Determine the [x, y] coordinate at the center of the cell enclosing the given text.  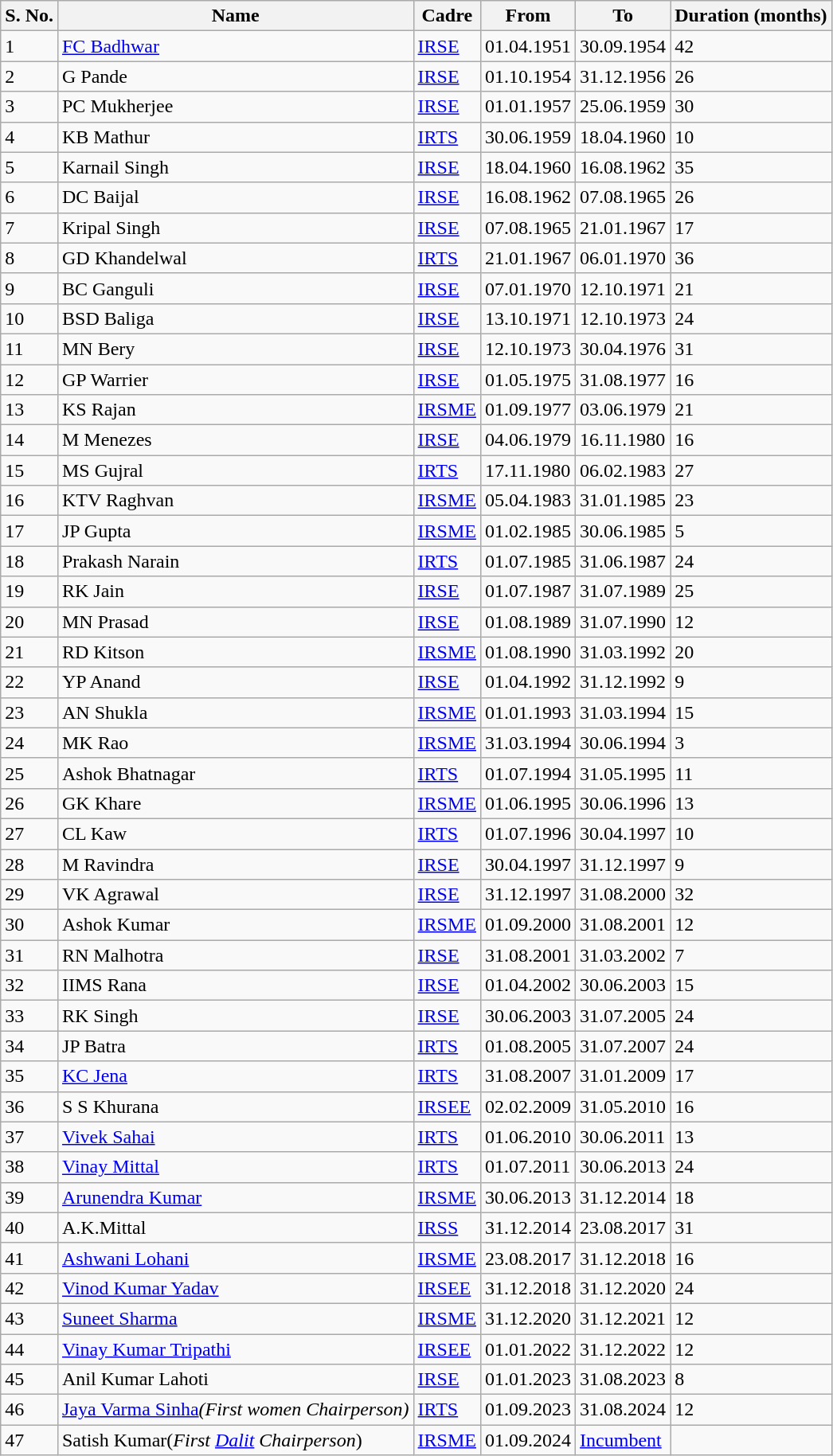
30.04.1976 [623, 349]
1 [29, 46]
31.08.2023 [623, 1380]
43 [29, 1318]
01.05.1975 [527, 380]
34 [29, 1046]
KTV Raghvan [236, 501]
06.02.1983 [623, 470]
14 [29, 440]
S. No. [29, 16]
31.12.1992 [623, 682]
38 [29, 1167]
Anil Kumar Lahoti [236, 1380]
01.04.1951 [527, 46]
01.09.2023 [527, 1410]
31.12.2021 [623, 1318]
A.K.Mittal [236, 1228]
BSD Baliga [236, 318]
01.07.1987 [527, 591]
01.10.1954 [527, 76]
30.06.1994 [623, 743]
KC Jena [236, 1076]
CL Kaw [236, 833]
06.01.1970 [623, 258]
YP Anand [236, 682]
Ashwani Lohani [236, 1258]
Vinay Mittal [236, 1167]
31.08.2000 [623, 895]
01.09.2000 [527, 925]
19 [29, 591]
37 [29, 1137]
2 [29, 76]
Prakash Narain [236, 561]
31.05.1995 [623, 773]
FC Badhwar [236, 46]
30.06.1985 [623, 531]
01.01.1957 [527, 107]
Vivek Sahai [236, 1137]
47 [29, 1440]
Satish Kumar(First Dalit Chairperson) [236, 1440]
MN Bery [236, 349]
GD Khandelwal [236, 258]
31.12.1956 [623, 76]
31.03.1992 [623, 652]
Ashok Bhatnagar [236, 773]
From [527, 16]
30.06.2011 [623, 1137]
JP Batra [236, 1046]
01.06.2010 [527, 1137]
29 [29, 895]
01.08.1989 [527, 622]
05.04.1983 [527, 501]
DC Baijal [236, 197]
31.01.1985 [623, 501]
33 [29, 1016]
Ashok Kumar [236, 925]
31.08.1977 [623, 380]
31.03.2002 [623, 955]
44 [29, 1349]
01.09.1977 [527, 410]
40 [29, 1228]
MN Prasad [236, 622]
31.12.2022 [623, 1349]
01.07.1996 [527, 833]
RD Kitson [236, 652]
31.07.1990 [623, 622]
BC Ganguli [236, 288]
Vinay Kumar Tripathi [236, 1349]
31.07.2007 [623, 1046]
01.01.2023 [527, 1380]
30.06.1996 [623, 803]
Kripal Singh [236, 228]
45 [29, 1380]
12.10.1971 [623, 288]
01.02.1985 [527, 531]
To [623, 16]
GP Warrier [236, 380]
01.07.1994 [527, 773]
RK Jain [236, 591]
02.02.2009 [527, 1107]
39 [29, 1197]
M Menezes [236, 440]
GK Khare [236, 803]
41 [29, 1258]
31.05.2010 [623, 1107]
G Pande [236, 76]
16.11.1980 [623, 440]
17.11.1980 [527, 470]
Jaya Varma Sinha(First women Chairperson) [236, 1410]
MK Rao [236, 743]
Suneet Sharma [236, 1318]
01.07.1985 [527, 561]
AN Shukla [236, 712]
01.07.2011 [527, 1167]
01.01.1993 [527, 712]
25.06.1959 [623, 107]
13.10.1971 [527, 318]
30.06.1959 [527, 137]
Name [236, 16]
S S Khurana [236, 1107]
Vinod Kumar Yadav [236, 1288]
31.07.2005 [623, 1016]
31.08.2007 [527, 1076]
01.08.2005 [527, 1046]
Duration (months) [751, 16]
01.09.2024 [527, 1440]
01.08.1990 [527, 652]
4 [29, 137]
RN Malhotra [236, 955]
46 [29, 1410]
01.04.2002 [527, 986]
M Ravindra [236, 864]
28 [29, 864]
MS Gujral [236, 470]
04.06.1979 [527, 440]
03.06.1979 [623, 410]
Incumbent [623, 1440]
Arunendra Kumar [236, 1197]
PC Mukherjee [236, 107]
JP Gupta [236, 531]
31.08.2024 [623, 1410]
01.01.2022 [527, 1349]
30.09.1954 [623, 46]
01.06.1995 [527, 803]
01.04.1992 [527, 682]
RK Singh [236, 1016]
VK Agrawal [236, 895]
Cadre [447, 16]
07.01.1970 [527, 288]
Karnail Singh [236, 167]
6 [29, 197]
31.06.1987 [623, 561]
22 [29, 682]
KS Rajan [236, 410]
KB Mathur [236, 137]
IRSS [447, 1228]
IIMS Rana [236, 986]
31.01.2009 [623, 1076]
31.07.1989 [623, 591]
